Determine the (x, y) coordinate at the center of the cell enclosing the given text.  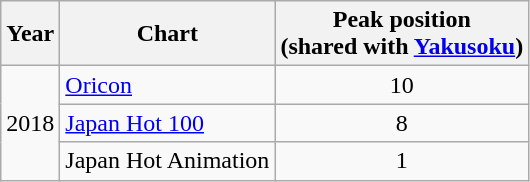
Chart (168, 34)
Year (30, 34)
8 (402, 123)
Peak position(shared with Yakusoku) (402, 34)
10 (402, 85)
2018 (30, 123)
Oricon (168, 85)
Japan Hot 100 (168, 123)
1 (402, 161)
Japan Hot Animation (168, 161)
